For the text-containing cell, return its midpoint in (X, Y) coordinate format. 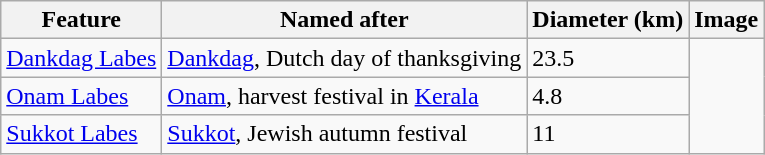
Onam, harvest festival in Kerala (344, 96)
Dankdag Labes (82, 58)
Feature (82, 20)
Diameter (km) (608, 20)
Onam Labes (82, 96)
11 (608, 134)
Named after (344, 20)
4.8 (608, 96)
Image (726, 20)
Dankdag, Dutch day of thanksgiving (344, 58)
Sukkot, Jewish autumn festival (344, 134)
23.5 (608, 58)
Sukkot Labes (82, 134)
